Identify which cell holds the provided text, then report its (X, Y) central coordinate. 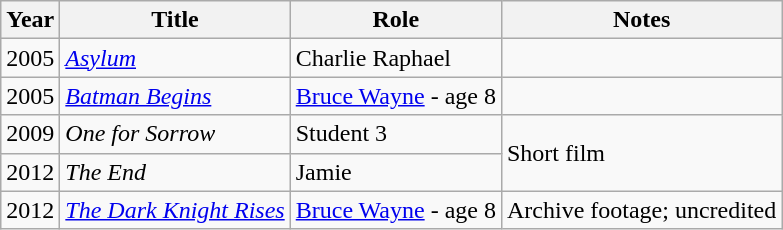
Asylum (175, 58)
Jamie (396, 172)
Batman Begins (175, 96)
Notes (641, 20)
Archive footage; uncredited (641, 210)
Role (396, 20)
Student 3 (396, 134)
Title (175, 20)
The Dark Knight Rises (175, 210)
2009 (30, 134)
Charlie Raphael (396, 58)
Year (30, 20)
One for Sorrow (175, 134)
The End (175, 172)
Short film (641, 153)
